Search for the cell housing the specified text and yield its (X, Y) center coordinate. 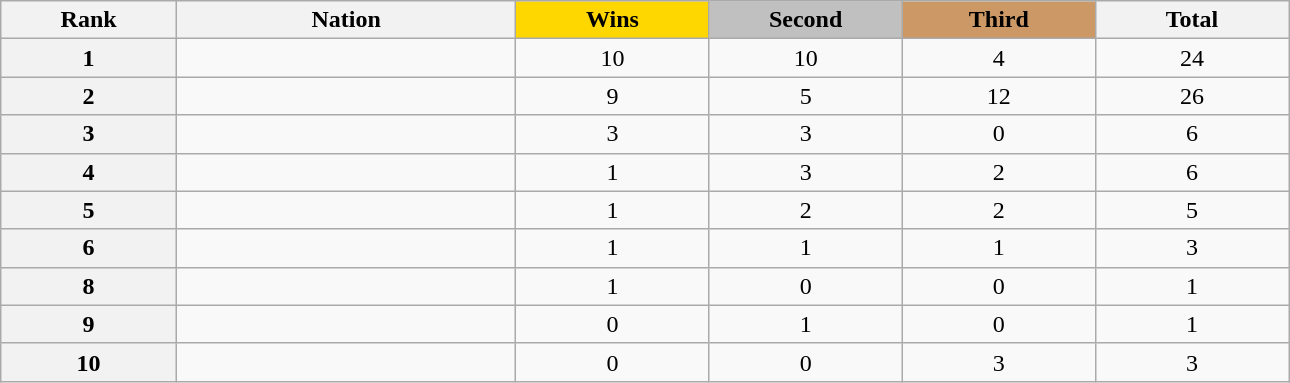
Second (806, 20)
8 (89, 286)
Wins (612, 20)
Rank (89, 20)
Nation (346, 20)
24 (1192, 58)
26 (1192, 96)
12 (998, 96)
Third (998, 20)
Total (1192, 20)
